Locate the cell with the specified text and output its (x, y) center coordinate. 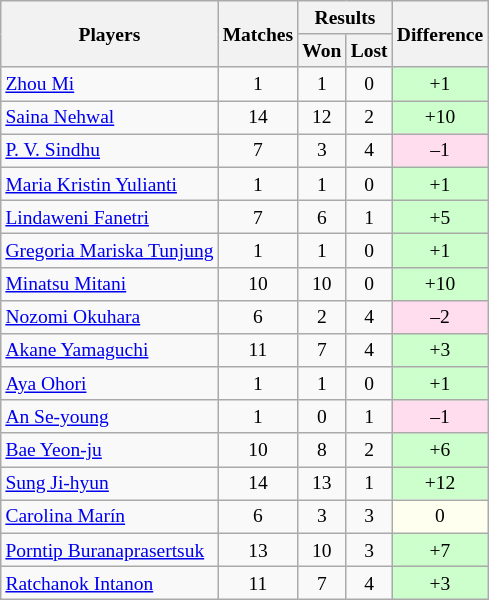
Minatsu Mitani (110, 284)
Difference (440, 34)
8 (322, 450)
Akane Yamaguchi (110, 350)
Ratchanok Intanon (110, 584)
Nozomi Okuhara (110, 316)
Bae Yeon-ju (110, 450)
Carolina Marín (110, 516)
Lindaweni Fanetri (110, 216)
An Se-young (110, 416)
Zhou Mi (110, 84)
Porntip Buranaprasertsuk (110, 550)
Players (110, 34)
Gregoria Mariska Tunjung (110, 250)
Saina Nehwal (110, 118)
+6 (440, 450)
+7 (440, 550)
Lost (369, 50)
Results (345, 18)
Matches (258, 34)
Aya Ohori (110, 384)
Maria Kristin Yulianti (110, 184)
Sung Ji-hyun (110, 484)
Won (322, 50)
P. V. Sindhu (110, 150)
–2 (440, 316)
12 (322, 118)
+5 (440, 216)
+12 (440, 484)
